Determine the (X, Y) coordinate at the center of the cell enclosing the given text.  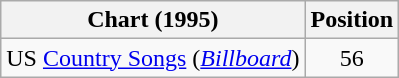
Chart (1995) (153, 20)
56 (352, 58)
Position (352, 20)
US Country Songs (Billboard) (153, 58)
